Pinpoint the cell where the given text exists, returning its [X, Y] midpoint coordinate. 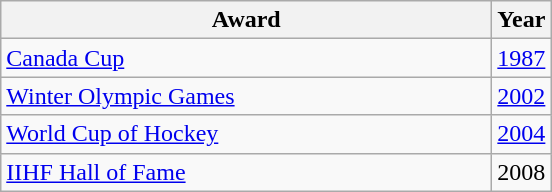
IIHF Hall of Fame [246, 172]
World Cup of Hockey [246, 134]
2004 [522, 134]
2002 [522, 96]
Winter Olympic Games [246, 96]
Canada Cup [246, 58]
Award [246, 20]
2008 [522, 172]
Year [522, 20]
1987 [522, 58]
